For the text-containing cell, return its midpoint in [X, Y] coordinate format. 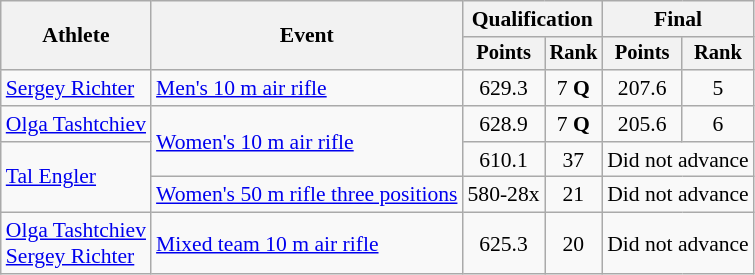
207.6 [642, 88]
Sergey Richter [76, 88]
610.1 [503, 160]
625.3 [503, 244]
Olga Tashtchiev [76, 124]
21 [574, 195]
Olga TashtchievSergey Richter [76, 244]
205.6 [642, 124]
5 [718, 88]
628.9 [503, 124]
580-28x [503, 195]
Men's 10 m air rifle [306, 88]
629.3 [503, 88]
Women's 50 m rifle three positions [306, 195]
Event [306, 36]
Final [678, 19]
Qualification [532, 19]
Athlete [76, 36]
Tal Engler [76, 178]
20 [574, 244]
Women's 10 m air rifle [306, 142]
37 [574, 160]
6 [718, 124]
Mixed team 10 m air rifle [306, 244]
